Scan for the cell matching the given text and deliver its (x, y) coordinate at center. 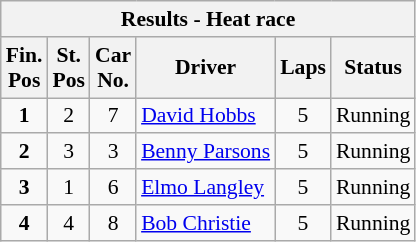
8 (113, 223)
David Hobbs (206, 116)
Elmo Langley (206, 187)
Bob Christie (206, 223)
Results - Heat race (208, 19)
Laps (303, 68)
6 (113, 187)
Benny Parsons (206, 152)
Driver (206, 68)
7 (113, 116)
Fin.Pos (24, 68)
CarNo. (113, 68)
St.Pos (68, 68)
Status (373, 68)
